Provide the (X, Y) coordinate of the cell's center where the given text is located.  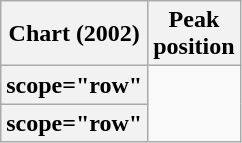
Chart (2002) (74, 34)
Peakposition (194, 34)
